Output the [x, y] coordinate of the center of the cell containing the given text.  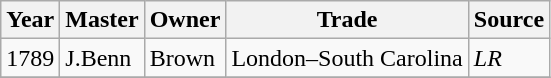
LR [508, 58]
Year [30, 20]
Master [102, 20]
1789 [30, 58]
Source [508, 20]
J.Benn [102, 58]
Owner [185, 20]
Brown [185, 58]
London–South Carolina [347, 58]
Trade [347, 20]
